Search for the cell housing the specified text and yield its [x, y] center coordinate. 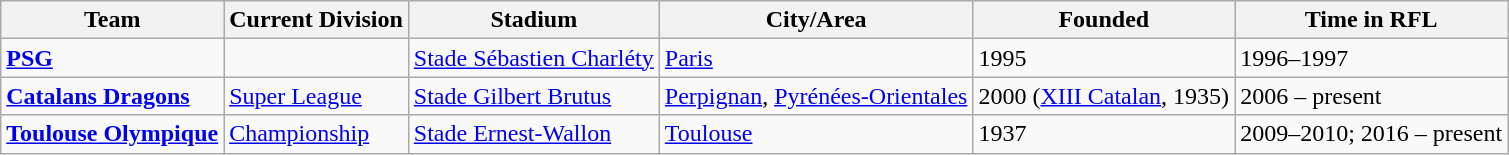
Current Division [316, 20]
Perpignan, Pyrénées-Orientales [816, 96]
Stadium [534, 20]
1995 [1104, 58]
Team [112, 20]
Founded [1104, 20]
Toulouse Olympique [112, 134]
Paris [816, 58]
2000 (XIII Catalan, 1935) [1104, 96]
2009–2010; 2016 – present [1372, 134]
Stade Gilbert Brutus [534, 96]
2006 – present [1372, 96]
Stade Ernest-Wallon [534, 134]
Toulouse [816, 134]
Championship [316, 134]
Super League [316, 96]
PSG [112, 58]
Time in RFL [1372, 20]
1996–1997 [1372, 58]
1937 [1104, 134]
Catalans Dragons [112, 96]
Stade Sébastien Charléty [534, 58]
City/Area [816, 20]
